Provide the (x, y) coordinate of the cell's center where the given text is located.  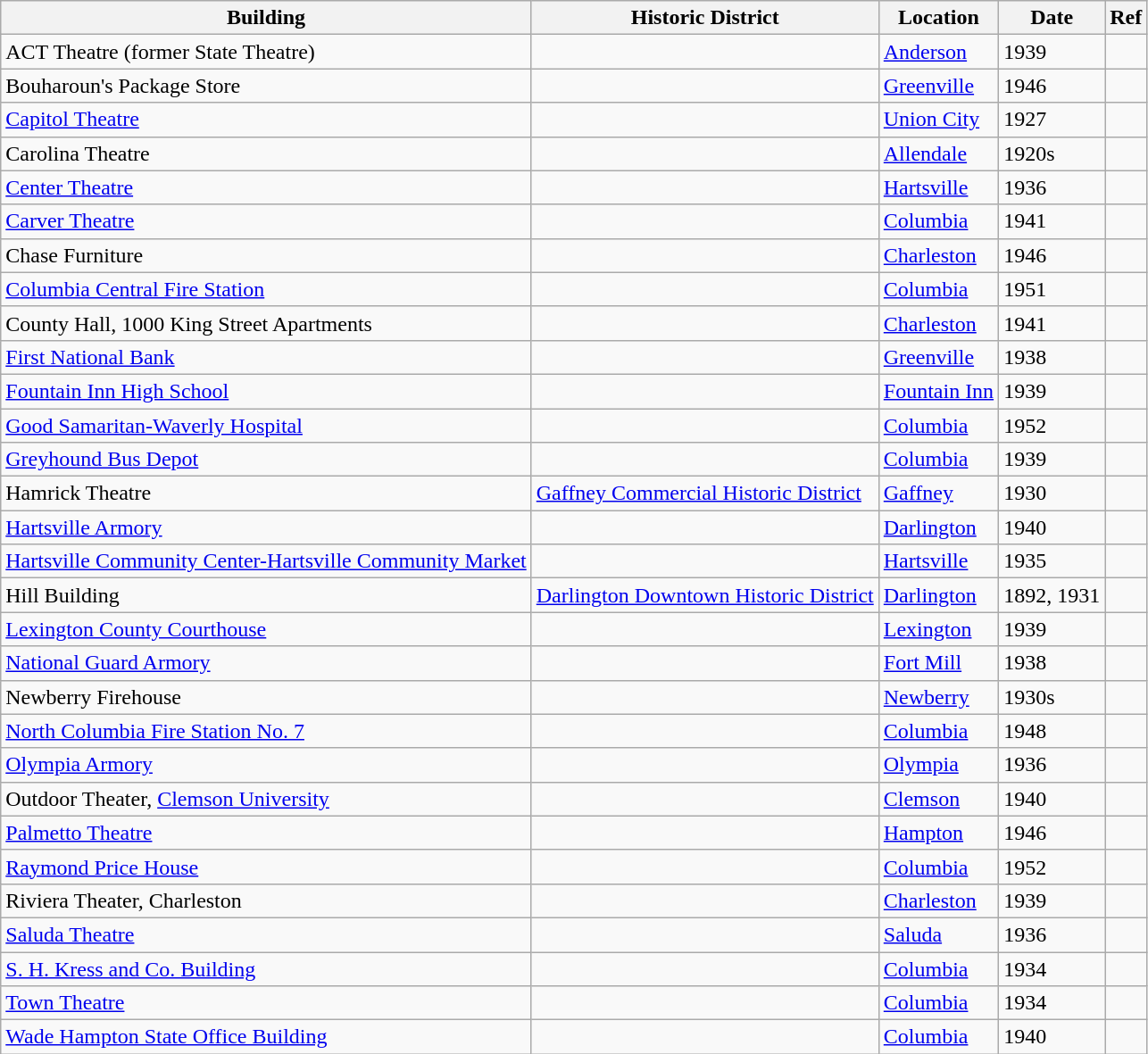
1930 (1052, 494)
Union City (938, 120)
Newberry Firehouse (266, 697)
Raymond Price House (266, 867)
1920s (1052, 154)
Olympia (938, 765)
Hill Building (266, 595)
Allendale (938, 154)
Hamrick Theatre (266, 494)
Good Samaritan-Waverly Hospital (266, 426)
Riviera Theater, Charleston (266, 900)
Saluda Theatre (266, 934)
Gaffney (938, 494)
Town Theatre (266, 1003)
1948 (1052, 731)
Fountain Inn (938, 391)
Date (1052, 18)
1930s (1052, 697)
Carver Theatre (266, 221)
Greyhound Bus Depot (266, 460)
Gaffney Commercial Historic District (705, 494)
Capitol Theatre (266, 120)
Palmetto Theatre (266, 833)
Chase Furniture (266, 255)
Columbia Central Fire Station (266, 289)
Fort Mill (938, 663)
1935 (1052, 561)
Olympia Armory (266, 765)
1892, 1931 (1052, 595)
Building (266, 18)
S. H. Kress and Co. Building (266, 968)
Carolina Theatre (266, 154)
Darlington Downtown Historic District (705, 595)
Fountain Inn High School (266, 391)
1951 (1052, 289)
Hampton (938, 833)
1927 (1052, 120)
Anderson (938, 52)
Location (938, 18)
County Hall, 1000 King Street Apartments (266, 323)
Outdoor Theater, Clemson University (266, 799)
Newberry (938, 697)
ACT Theatre (former State Theatre) (266, 52)
North Columbia Fire Station No. 7 (266, 731)
National Guard Armory (266, 663)
Hartsville Armory (266, 527)
Wade Hampton State Office Building (266, 1037)
First National Bank (266, 357)
Lexington County Courthouse (266, 629)
Hartsville Community Center-Hartsville Community Market (266, 561)
Center Theatre (266, 187)
Bouharoun's Package Store (266, 86)
Ref (1127, 18)
Historic District (705, 18)
Clemson (938, 799)
Saluda (938, 934)
Lexington (938, 629)
